Detect which cell encompasses the target text, then output its (X, Y) center coordinate. 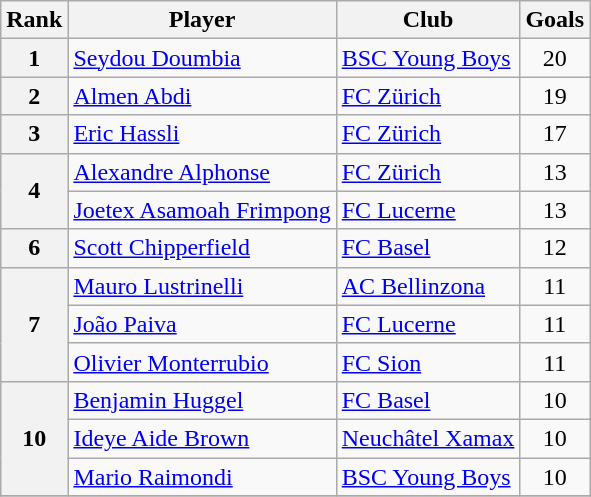
3 (34, 134)
Eric Hassli (202, 134)
1 (34, 58)
Neuchâtel Xamax (428, 438)
Benjamin Huggel (202, 400)
4 (34, 191)
19 (555, 96)
Player (202, 20)
Rank (34, 20)
Goals (555, 20)
Almen Abdi (202, 96)
AC Bellinzona (428, 286)
Alexandre Alphonse (202, 172)
João Paiva (202, 324)
Mario Raimondi (202, 477)
Mauro Lustrinelli (202, 286)
FC Sion (428, 362)
Olivier Monterrubio (202, 362)
6 (34, 248)
17 (555, 134)
7 (34, 324)
Joetex Asamoah Frimpong (202, 210)
Club (428, 20)
20 (555, 58)
2 (34, 96)
Ideye Aide Brown (202, 438)
12 (555, 248)
Seydou Doumbia (202, 58)
Scott Chipperfield (202, 248)
